Determine the [x, y] coordinate at the center of the cell enclosing the given text.  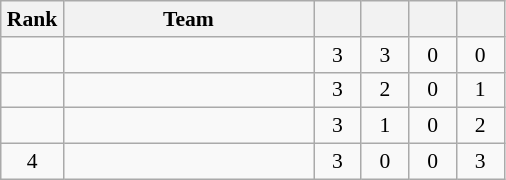
Rank [32, 19]
Team [188, 19]
4 [32, 162]
